Identify which cell holds the provided text, then report its (X, Y) central coordinate. 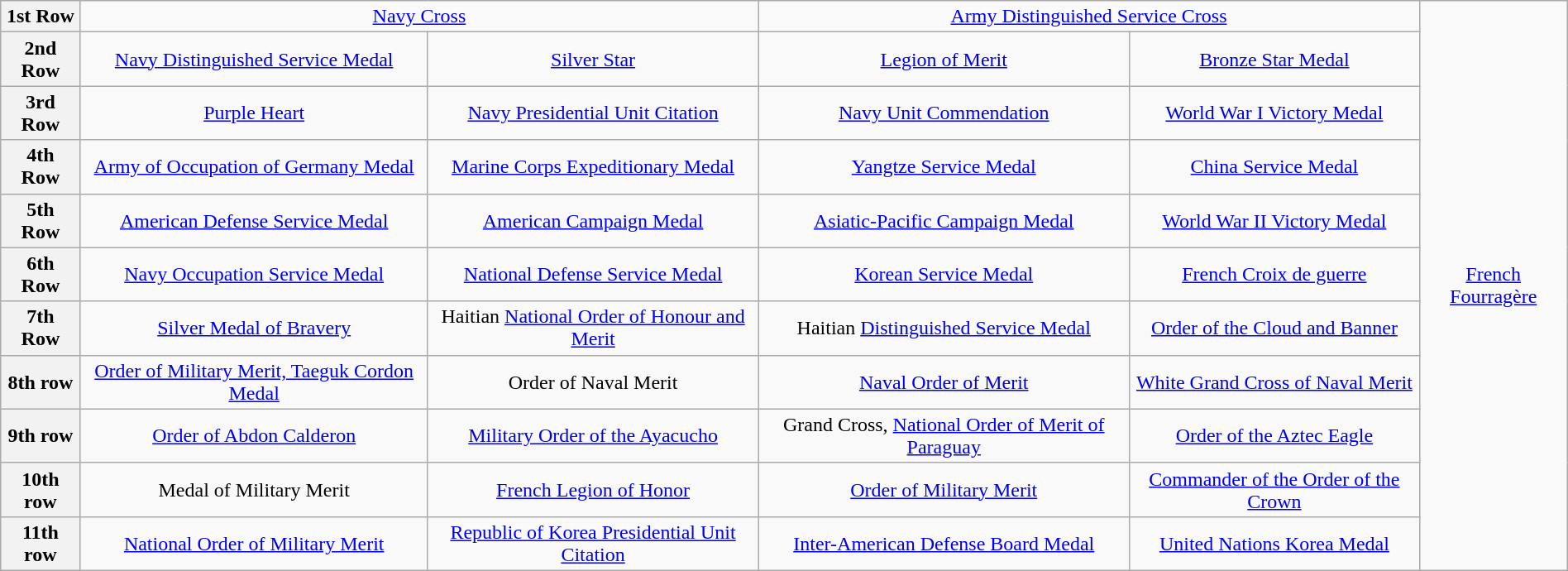
8th row (41, 382)
11th row (41, 543)
Haitian Distinguished Service Medal (944, 328)
Order of the Cloud and Banner (1275, 328)
7th Row (41, 328)
5th Row (41, 220)
White Grand Cross of Naval Merit (1275, 382)
Legion of Merit (944, 60)
Navy Unit Commendation (944, 113)
National Defense Service Medal (592, 275)
Haitian National Order of Honour and Merit (592, 328)
Army Distinguished Service Cross (1088, 17)
World War I Victory Medal (1275, 113)
Naval Order of Merit (944, 382)
Marine Corps Expeditionary Medal (592, 167)
Navy Distinguished Service Medal (254, 60)
Purple Heart (254, 113)
Order of Abdon Calderon (254, 435)
American Defense Service Medal (254, 220)
3rd Row (41, 113)
American Campaign Medal (592, 220)
Bronze Star Medal (1275, 60)
Asiatic-Pacific Campaign Medal (944, 220)
Korean Service Medal (944, 275)
Navy Presidential Unit Citation (592, 113)
Grand Cross, National Order of Merit of Paraguay (944, 435)
9th row (41, 435)
French Fourragère (1494, 286)
Republic of Korea Presidential Unit Citation (592, 543)
Order of Military Merit (944, 490)
Silver Medal of Bravery (254, 328)
China Service Medal (1275, 167)
6th Row (41, 275)
Commander of the Order of the Crown (1275, 490)
Order of Naval Merit (592, 382)
2nd Row (41, 60)
Navy Occupation Service Medal (254, 275)
United Nations Korea Medal (1275, 543)
Navy Cross (419, 17)
World War II Victory Medal (1275, 220)
National Order of Military Merit (254, 543)
4th Row (41, 167)
French Legion of Honor (592, 490)
Medal of Military Merit (254, 490)
Inter-American Defense Board Medal (944, 543)
Silver Star (592, 60)
French Croix de guerre (1275, 275)
1st Row (41, 17)
Order of the Aztec Eagle (1275, 435)
10th row (41, 490)
Army of Occupation of Germany Medal (254, 167)
Order of Military Merit, Taeguk Cordon Medal (254, 382)
Yangtze Service Medal (944, 167)
Military Order of the Ayacucho (592, 435)
